Determine the [x, y] coordinate at the center of the cell enclosing the given text.  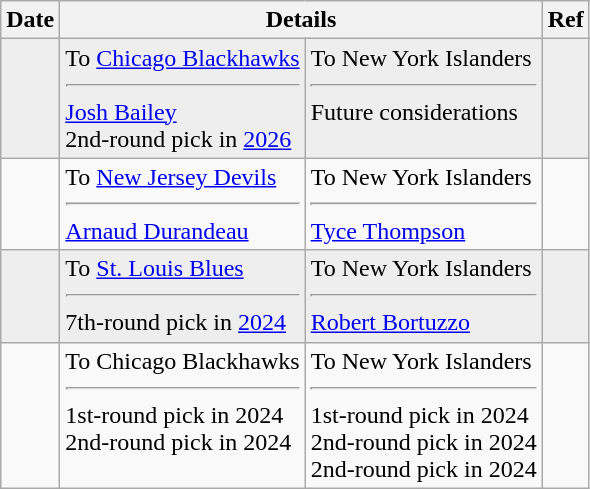
Date [30, 20]
To New York IslandersRobert Bortuzzo [424, 296]
To New York Islanders1st-round pick in 20242nd-round pick in 20242nd-round pick in 2024 [424, 415]
To Chicago BlackhawksJosh Bailey2nd-round pick in 2026 [182, 98]
To St. Louis Blues7th-round pick in 2024 [182, 296]
To Chicago Blackhawks1st-round pick in 20242nd-round pick in 2024 [182, 415]
To New Jersey DevilsArnaud Durandeau [182, 204]
Details [301, 20]
To New York IslandersFuture considerations [424, 98]
To New York IslandersTyce Thompson [424, 204]
Ref [566, 20]
